Provide the (X, Y) coordinate of the cell's center where the given text is located.  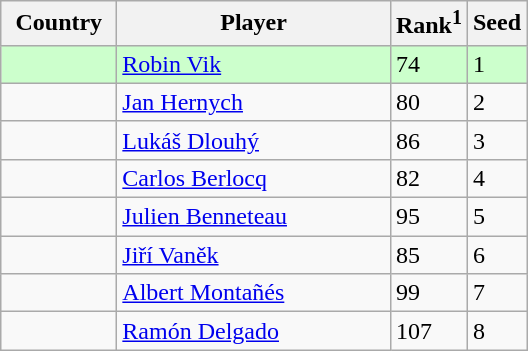
Player (254, 24)
Carlos Berlocq (254, 178)
86 (428, 140)
Albert Montañés (254, 293)
80 (428, 102)
5 (496, 217)
Ramón Delgado (254, 331)
7 (496, 293)
Jiří Vaněk (254, 255)
Jan Hernych (254, 102)
99 (428, 293)
Rank1 (428, 24)
Julien Benneteau (254, 217)
Country (59, 24)
95 (428, 217)
Robin Vik (254, 64)
6 (496, 255)
82 (428, 178)
3 (496, 140)
2 (496, 102)
Seed (496, 24)
74 (428, 64)
85 (428, 255)
8 (496, 331)
Lukáš Dlouhý (254, 140)
4 (496, 178)
1 (496, 64)
107 (428, 331)
